Detect which cell encompasses the target text, then output its [x, y] center coordinate. 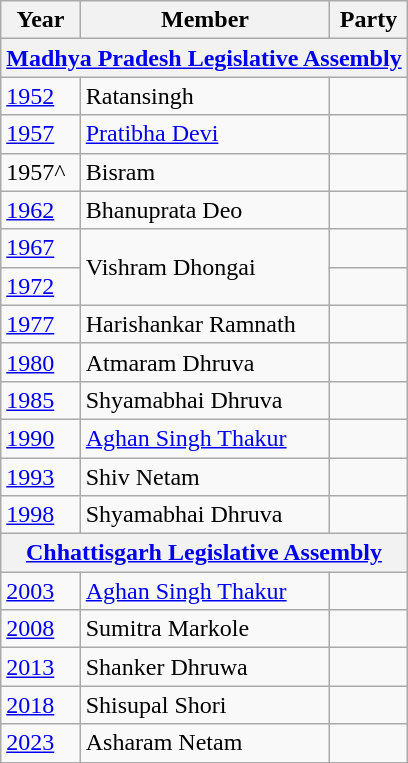
1957^ [40, 172]
Ratansingh [205, 96]
1952 [40, 96]
Member [205, 20]
2013 [40, 667]
1990 [40, 438]
Bisram [205, 172]
2003 [40, 591]
1957 [40, 134]
2018 [40, 705]
Madhya Pradesh Legislative Assembly [204, 58]
Sumitra Markole [205, 629]
1998 [40, 515]
1967 [40, 248]
1962 [40, 210]
1980 [40, 362]
2008 [40, 629]
Asharam Netam [205, 743]
Shiv Netam [205, 477]
1972 [40, 286]
1985 [40, 400]
2023 [40, 743]
Atmaram Dhruva [205, 362]
Year [40, 20]
Harishankar Ramnath [205, 324]
1993 [40, 477]
Party [368, 20]
Chhattisgarh Legislative Assembly [204, 553]
Shisupal Shori [205, 705]
Shanker Dhruwa [205, 667]
Bhanuprata Deo [205, 210]
Pratibha Devi [205, 134]
Vishram Dhongai [205, 267]
1977 [40, 324]
